Detect which cell encompasses the target text, then output its [X, Y] center coordinate. 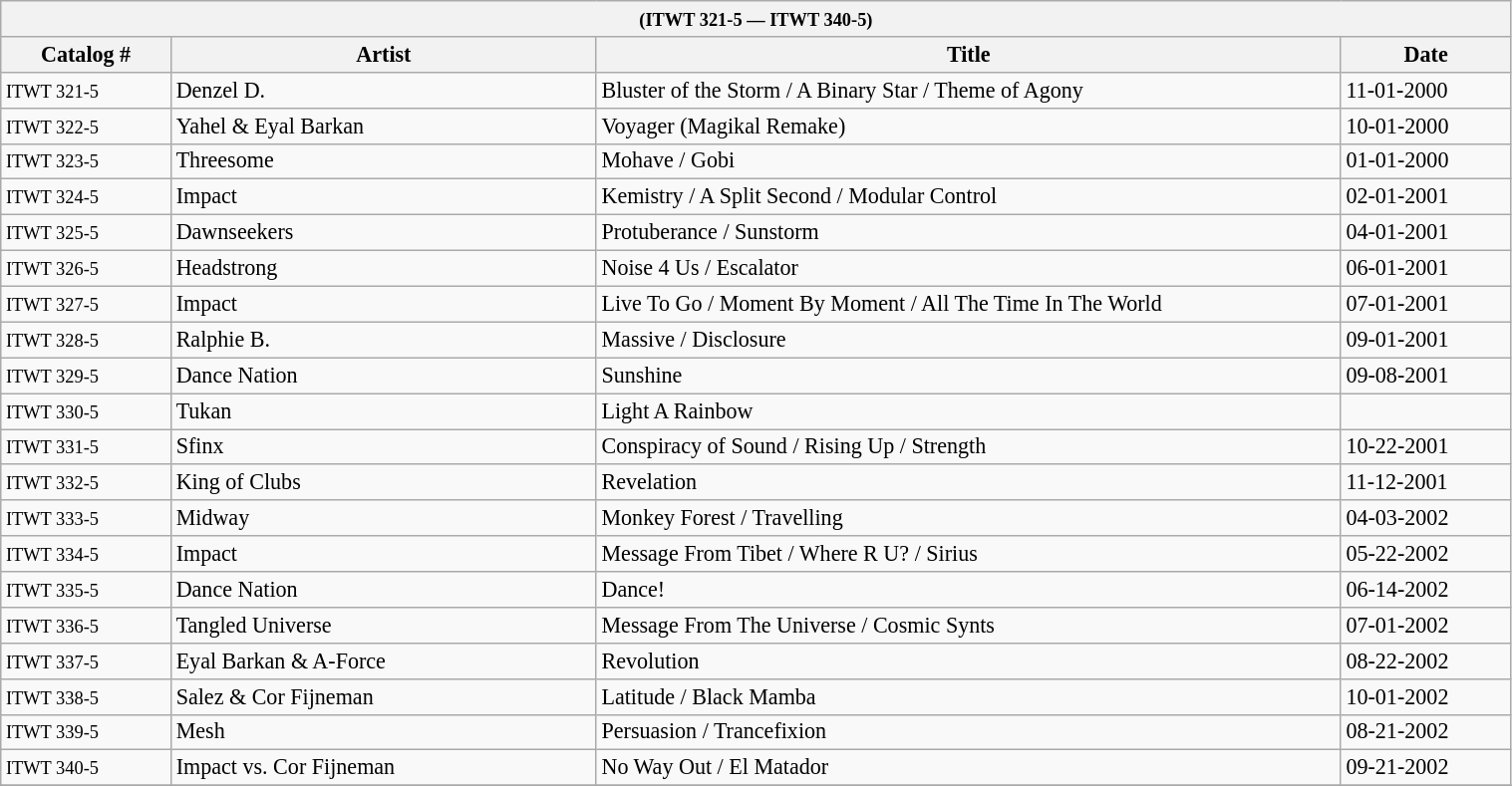
ITWT 326-5 [86, 268]
05-22-2002 [1425, 554]
Dawnseekers [383, 232]
Catalog # [86, 54]
Denzel D. [383, 90]
Mesh [383, 732]
Artist [383, 54]
11-12-2001 [1425, 482]
Kemistry / A Split Second / Modular Control [969, 197]
Tangled Universe [383, 625]
ITWT 324-5 [86, 197]
Protuberance / Sunstorm [969, 232]
Message From The Universe / Cosmic Synts [969, 625]
Noise 4 Us / Escalator [969, 268]
Mohave / Gobi [969, 161]
ITWT 321-5 [86, 90]
Conspiracy of Sound / Rising Up / Strength [969, 446]
ITWT 330-5 [86, 410]
11-01-2000 [1425, 90]
ITWT 336-5 [86, 625]
Ralphie B. [383, 340]
Dance! [969, 589]
09-01-2001 [1425, 340]
10-01-2000 [1425, 126]
02-01-2001 [1425, 197]
Sfinx [383, 446]
ITWT 335-5 [86, 589]
ITWT 339-5 [86, 732]
Threesome [383, 161]
Headstrong [383, 268]
Massive / Disclosure [969, 340]
07-01-2002 [1425, 625]
Tukan [383, 410]
Date [1425, 54]
ITWT 328-5 [86, 340]
Persuasion / Trancefixion [969, 732]
Bluster of the Storm / A Binary Star / Theme of Agony [969, 90]
ITWT 331-5 [86, 446]
ITWT 325-5 [86, 232]
04-01-2001 [1425, 232]
ITWT 329-5 [86, 376]
08-22-2002 [1425, 660]
ITWT 340-5 [86, 768]
King of Clubs [383, 482]
09-08-2001 [1425, 376]
Impact vs. Cor Fijneman [383, 768]
Voyager (Magikal Remake) [969, 126]
Eyal Barkan & A-Force [383, 660]
ITWT 337-5 [86, 660]
Salez & Cor Fijneman [383, 696]
ITWT 323-5 [86, 161]
Message From Tibet / Where R U? / Sirius [969, 554]
ITWT 332-5 [86, 482]
Midway [383, 518]
ITWT 322-5 [86, 126]
10-22-2001 [1425, 446]
08-21-2002 [1425, 732]
No Way Out / El Matador [969, 768]
04-03-2002 [1425, 518]
ITWT 327-5 [86, 304]
Live To Go / Moment By Moment / All The Time In The World [969, 304]
ITWT 333-5 [86, 518]
Revelation [969, 482]
06-14-2002 [1425, 589]
ITWT 338-5 [86, 696]
Revolution [969, 660]
Light A Rainbow [969, 410]
Yahel & Eyal Barkan [383, 126]
10-01-2002 [1425, 696]
ITWT 334-5 [86, 554]
06-01-2001 [1425, 268]
Title [969, 54]
09-21-2002 [1425, 768]
(ITWT 321-5 — ITWT 340-5) [756, 18]
Monkey Forest / Travelling [969, 518]
Sunshine [969, 376]
07-01-2001 [1425, 304]
01-01-2000 [1425, 161]
Latitude / Black Mamba [969, 696]
